Scan for the cell matching the given text and deliver its (x, y) coordinate at center. 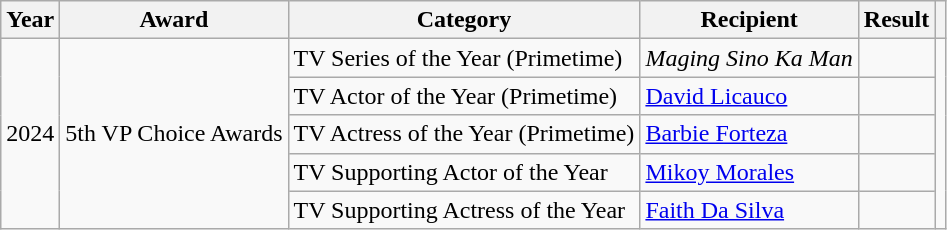
Result (896, 20)
TV Series of the Year (Primetime) (464, 58)
Recipient (749, 20)
TV Actress of the Year (Primetime) (464, 134)
TV Supporting Actor of the Year (464, 172)
Award (174, 20)
Barbie Forteza (749, 134)
2024 (30, 134)
Maging Sino Ka Man (749, 58)
5th VP Choice Awards (174, 134)
TV Actor of the Year (Primetime) (464, 96)
TV Supporting Actress of the Year (464, 210)
David Licauco (749, 96)
Mikoy Morales (749, 172)
Category (464, 20)
Faith Da Silva (749, 210)
Year (30, 20)
